Provide the (X, Y) coordinate of the cell's center where the given text is located.  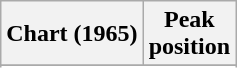
Peakposition (189, 34)
Chart (1965) (72, 34)
